For the text-containing cell, return its midpoint in (X, Y) coordinate format. 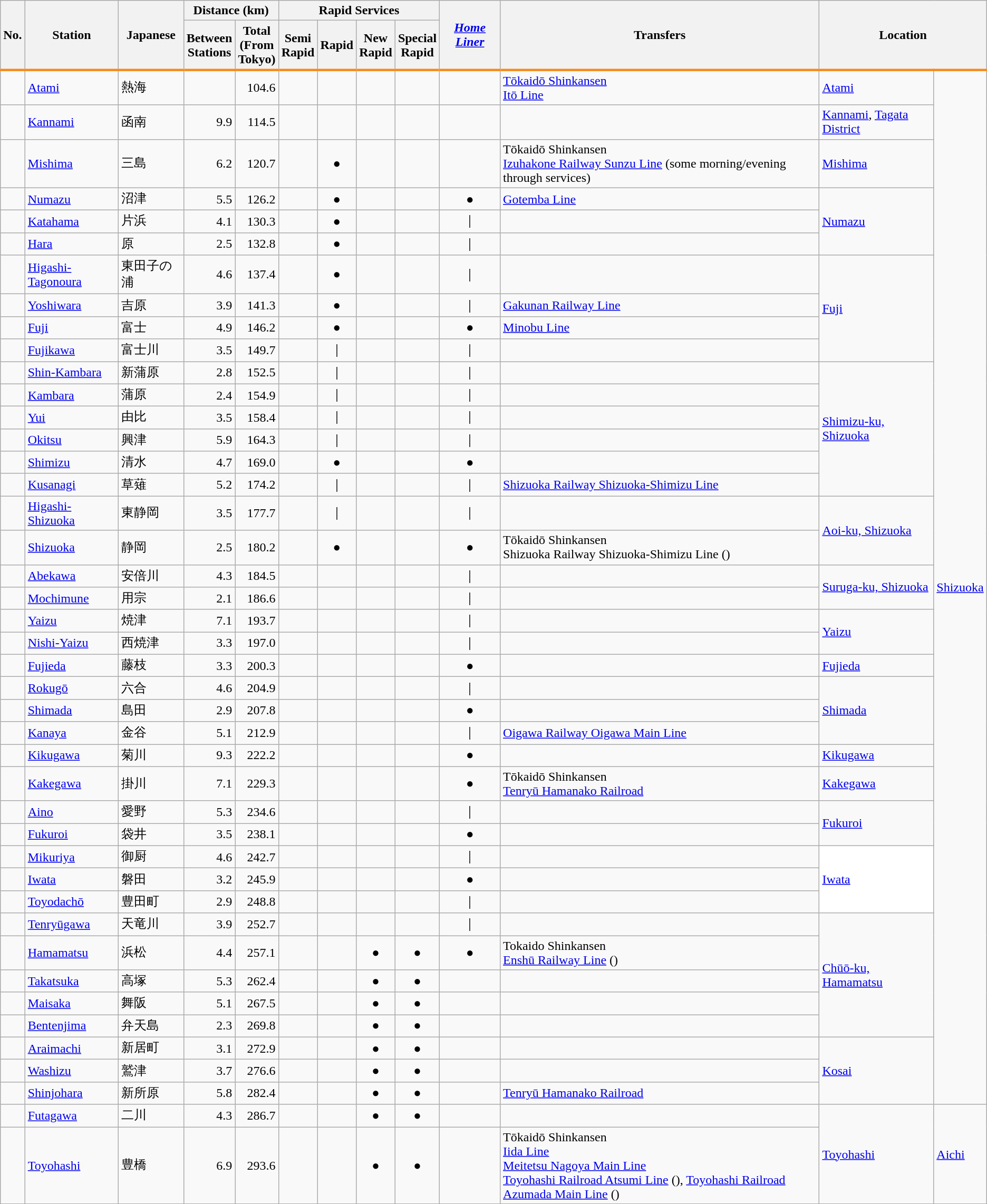
3.1 (209, 1048)
Tōkaidō ShinkansenShizuoka Railway Shizuoka-Shimizu Line () (660, 547)
174.2 (257, 485)
146.2 (257, 328)
4.9 (209, 328)
Total(FromTokyo) (257, 45)
磐田 (151, 879)
164.3 (257, 440)
Location (903, 35)
Toyodachō (72, 901)
Tōkaidō Shinkansen Iida Line Meitetsu Nagoya Main LineToyohashi Railroad Atsumi Line (), Toyohashi Railroad Azumada Main Line () (660, 1166)
Kusanagi (72, 485)
Tōkaidō Shinkansen Itō Line (660, 88)
193.7 (257, 621)
2.8 (209, 373)
282.4 (257, 1093)
207.8 (257, 711)
Okitsu (72, 440)
Yui (72, 417)
函南 (151, 122)
BetweenStations (209, 45)
新所原 (151, 1093)
Hara (72, 244)
Rokugō (72, 688)
257.1 (257, 952)
焼津 (151, 621)
104.6 (257, 88)
弁天島 (151, 1026)
Gakunan Railway Line (660, 306)
興津 (151, 440)
熱海 (151, 88)
Distance (km) (231, 11)
126.2 (257, 199)
158.4 (257, 417)
片浜 (151, 221)
Shimizu (72, 463)
御厨 (151, 857)
Kannami, Tagata District (876, 122)
248.8 (257, 901)
Takatsuka (72, 982)
130.3 (257, 221)
Bentenjima (72, 1026)
293.6 (257, 1166)
蒲原 (151, 395)
152.5 (257, 373)
5.8 (209, 1093)
222.2 (257, 756)
Mikuriya (72, 857)
静岡 (151, 547)
富士川 (151, 350)
5.2 (209, 485)
Nishi-Yaizu (72, 643)
Shinjohara (72, 1093)
Shimizu-ku, Shizuoka (876, 429)
六合 (151, 688)
豊田町 (151, 901)
SpecialRapid (417, 45)
137.4 (257, 275)
新蒲原 (151, 373)
200.3 (257, 665)
272.9 (257, 1048)
袋井 (151, 835)
267.5 (257, 1004)
4.1 (209, 221)
204.9 (257, 688)
5.5 (209, 199)
Higashi-Tagonoura (72, 275)
Tōkaidō Shinkansen Izuhakone Railway Sunzu Line (some morning/evening through services) (660, 163)
Kanaya (72, 733)
Oigawa Railway Oigawa Main Line (660, 733)
269.8 (257, 1026)
新居町 (151, 1048)
Mochimune (72, 599)
Futagawa (72, 1115)
2.1 (209, 599)
Aichi (960, 1154)
鷲津 (151, 1071)
Suruga-ku, Shizuoka (876, 587)
富士 (151, 328)
原 (151, 244)
Shin-Kambara (72, 373)
金谷 (151, 733)
114.5 (257, 122)
東田子の浦 (151, 275)
安倍川 (151, 576)
沼津 (151, 199)
Katahama (72, 221)
141.3 (257, 306)
三島 (151, 163)
2.4 (209, 395)
草薙 (151, 485)
Hamamatsu (72, 952)
浜松 (151, 952)
用宗 (151, 599)
Kannami (72, 122)
2.3 (209, 1026)
154.9 (257, 395)
252.7 (257, 925)
Araimachi (72, 1048)
245.9 (257, 879)
242.7 (257, 857)
184.5 (257, 576)
Shizuoka Railway Shizuoka-Shimizu Line (660, 485)
Washizu (72, 1071)
177.7 (257, 513)
186.6 (257, 599)
Tenryū Hamanako Railroad (660, 1093)
Japanese (151, 35)
Minobu Line (660, 328)
島田 (151, 711)
9.9 (209, 122)
132.8 (257, 244)
180.2 (257, 547)
天竜川 (151, 925)
藤枝 (151, 665)
Tokaido ShinkansenEnshū Railway Line () (660, 952)
4.7 (209, 463)
120.7 (257, 163)
Home Liner (470, 35)
3.2 (209, 879)
9.3 (209, 756)
愛野 (151, 812)
229.3 (257, 783)
菊川 (151, 756)
西焼津 (151, 643)
Station (72, 35)
No. (13, 35)
5.9 (209, 440)
由比 (151, 417)
286.7 (257, 1115)
Kosai (876, 1071)
SemiRapid (298, 45)
234.6 (257, 812)
Fujikawa (72, 350)
149.7 (257, 350)
4.4 (209, 952)
Chūō-ku, Hamamatsu (876, 975)
Abekawa (72, 576)
6.9 (209, 1166)
276.6 (257, 1071)
169.0 (257, 463)
3.7 (209, 1071)
6.2 (209, 163)
Tōkaidō ShinkansenTenryū Hamanako Railroad (660, 783)
高塚 (151, 982)
Rapid (337, 45)
262.4 (257, 982)
Aino (72, 812)
舞阪 (151, 1004)
豊橋 (151, 1166)
Aoi-ku, Shizuoka (876, 530)
掛川 (151, 783)
Yoshiwara (72, 306)
Higashi-Shizuoka (72, 513)
Tenryūgawa (72, 925)
Gotemba Line (660, 199)
238.1 (257, 835)
清水 (151, 463)
東静岡 (151, 513)
212.9 (257, 733)
197.0 (257, 643)
Kambara (72, 395)
Maisaka (72, 1004)
二川 (151, 1115)
吉原 (151, 306)
Transfers (660, 35)
NewRapid (376, 45)
Rapid Services (359, 11)
